For the text-containing cell, return its midpoint in (x, y) coordinate format. 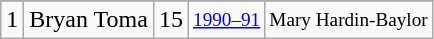
Bryan Toma (89, 20)
1990–91 (226, 20)
1 (12, 20)
Mary Hardin-Baylor (348, 20)
15 (170, 20)
